From the cell containing the given text, extract its center point as (x, y) coordinate. 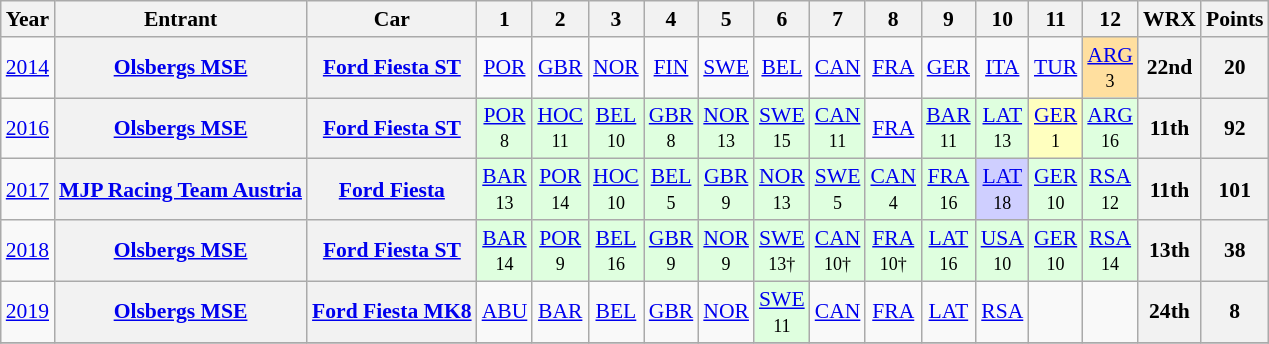
LAT13 (1002, 128)
22nd (1170, 68)
Entrant (180, 19)
CAN10† (838, 250)
2018 (28, 250)
2014 (28, 68)
USA10 (1002, 250)
ITA (1002, 68)
10 (1002, 19)
MJP Racing Team Austria (180, 190)
BEL5 (672, 190)
WRX (1170, 19)
12 (1110, 19)
2 (560, 19)
SWE11 (782, 312)
20 (1235, 68)
SWE13† (782, 250)
11 (1056, 19)
5 (726, 19)
101 (1235, 190)
GBR8 (672, 128)
4 (672, 19)
1 (505, 19)
13th (1170, 250)
Ford Fiesta (392, 190)
BAR (560, 312)
POR (505, 68)
RSA12 (1110, 190)
3 (616, 19)
Car (392, 19)
POR9 (560, 250)
FIN (672, 68)
SWE15 (782, 128)
ABU (505, 312)
38 (1235, 250)
SWE (726, 68)
BEL10 (616, 128)
NOR9 (726, 250)
LAT18 (1002, 190)
2017 (28, 190)
24th (1170, 312)
POR14 (560, 190)
RSA14 (1110, 250)
BAR13 (505, 190)
LAT16 (948, 250)
FRA10† (893, 250)
BAR14 (505, 250)
GER1 (1056, 128)
HOC11 (560, 128)
CAN11 (838, 128)
HOC10 (616, 190)
Year (28, 19)
ARG16 (1110, 128)
7 (838, 19)
CAN4 (893, 190)
TUR (1056, 68)
FRA16 (948, 190)
BAR11 (948, 128)
2019 (28, 312)
POR8 (505, 128)
Points (1235, 19)
6 (782, 19)
RSA (1002, 312)
ARG3 (1110, 68)
92 (1235, 128)
SWE5 (838, 190)
GER (948, 68)
2016 (28, 128)
Ford Fiesta MK8 (392, 312)
LAT (948, 312)
BEL16 (616, 250)
9 (948, 19)
